For the text-containing cell, return its midpoint in [x, y] coordinate format. 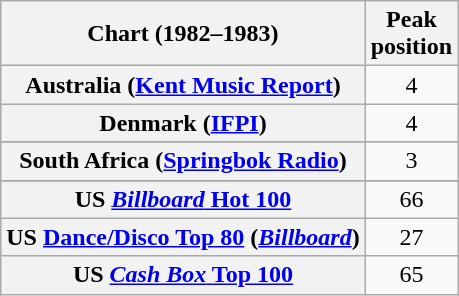
27 [411, 237]
66 [411, 199]
65 [411, 275]
Peakposition [411, 34]
Denmark (IFPI) [183, 123]
US Billboard Hot 100 [183, 199]
South Africa (Springbok Radio) [183, 161]
US Cash Box Top 100 [183, 275]
3 [411, 161]
Chart (1982–1983) [183, 34]
Australia (Kent Music Report) [183, 85]
US Dance/Disco Top 80 (Billboard) [183, 237]
